For the text-containing cell, return its midpoint in (X, Y) coordinate format. 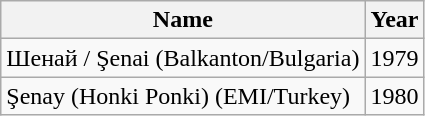
Шенай / Şenai (Balkanton/Bulgaria) (183, 58)
Name (183, 20)
1980 (394, 96)
1979 (394, 58)
Year (394, 20)
Şenay (Honki Ponki) (EMI/Turkey) (183, 96)
